Capture the cell that displays the provided text and extract its [X, Y] central coordinate. 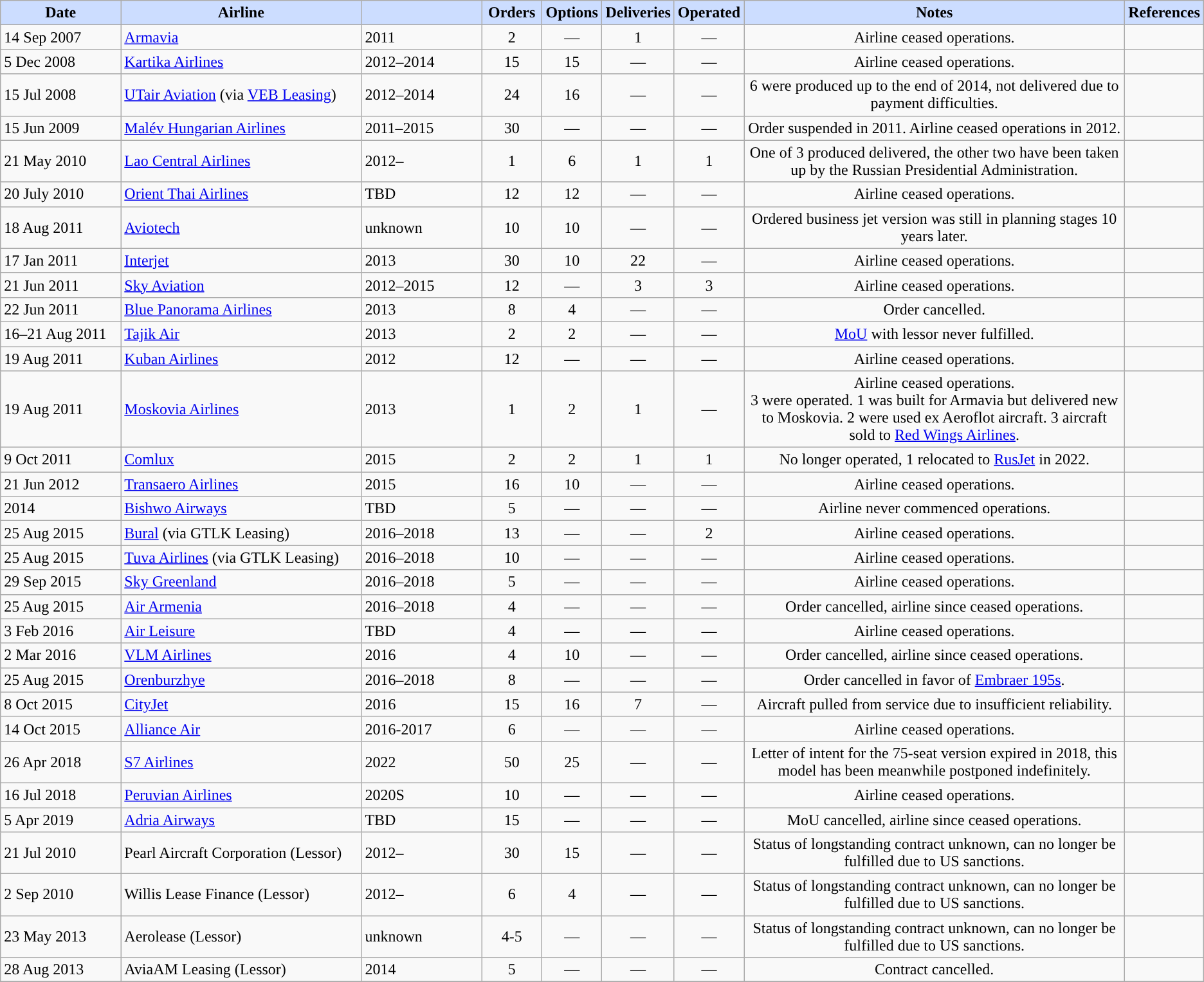
23 May 2013 [60, 936]
21 Jun 2011 [60, 285]
S7 Airlines [241, 761]
21 May 2010 [60, 161]
Sky Greenland [241, 582]
Air Armenia [241, 606]
25 [572, 761]
Kartika Airlines [241, 62]
MoU with lessor never fulfilled. [935, 334]
CityJet [241, 704]
14 Oct 2015 [60, 729]
Airline [241, 13]
Tuva Airlines (via GTLK Leasing) [241, 558]
Aerolease (Lessor) [241, 936]
Willis Lease Finance (Lessor) [241, 895]
3 Feb 2016 [60, 631]
13 [512, 533]
Interjet [241, 260]
17 Jan 2011 [60, 260]
Pearl Aircraft Corporation (Lessor) [241, 853]
2016-2017 [422, 729]
Order cancelled in favor of Embraer 195s. [935, 680]
8 Oct 2015 [60, 704]
Tajik Air [241, 334]
Bishwo Airways [241, 509]
6 were produced up to the end of 2014, not delivered due to payment difficulties. [935, 95]
Aircraft pulled from service due to insufficient reliability. [935, 704]
28 Aug 2013 [60, 970]
Transaero Airlines [241, 484]
26 Apr 2018 [60, 761]
2022 [422, 761]
14 Sep 2007 [60, 37]
22 [638, 260]
Order cancelled. [935, 309]
Comlux [241, 460]
Kuban Airlines [241, 358]
Armavia [241, 37]
7 [638, 704]
29 Sep 2015 [60, 582]
16–21 Aug 2011 [60, 334]
21 Jun 2012 [60, 484]
Orders [512, 13]
5 Dec 2008 [60, 62]
Order suspended in 2011. Airline ceased operations in 2012. [935, 128]
Operated [709, 13]
No longer operated, 1 relocated to RusJet in 2022. [935, 460]
Options [572, 13]
Alliance Air [241, 729]
15 Jun 2009 [60, 128]
Orient Thai Airlines [241, 194]
Date [60, 13]
Moskovia Airlines [241, 409]
Air Leisure [241, 631]
20 July 2010 [60, 194]
Notes [935, 13]
2011–2015 [422, 128]
2012 [422, 358]
2 Sep 2010 [60, 895]
2012–2015 [422, 285]
Bural (via GTLK Leasing) [241, 533]
Deliveries [638, 13]
18 Aug 2011 [60, 228]
Blue Panorama Airlines [241, 309]
UTair Aviation (via VEB Leasing) [241, 95]
4-5 [512, 936]
2020S [422, 795]
Adria Airways [241, 820]
MoU cancelled, airline since ceased operations. [935, 820]
9 Oct 2011 [60, 460]
2011 [422, 37]
Sky Aviation [241, 285]
Lao Central Airlines [241, 161]
2 Mar 2016 [60, 655]
One of 3 produced delivered, the other two have been taken up by the Russian Presidential Administration. [935, 161]
Malév Hungarian Airlines [241, 128]
AviaAM Leasing (Lessor) [241, 970]
21 Jul 2010 [60, 853]
15 Jul 2008 [60, 95]
16 Jul 2018 [60, 795]
Letter of intent for the 75-seat version expired in 2018, this model has been meanwhile postponed indefinitely. [935, 761]
22 Jun 2011 [60, 309]
Airline never commenced operations. [935, 509]
24 [512, 95]
50 [512, 761]
5 Apr 2019 [60, 820]
Aviotech [241, 228]
Contract cancelled. [935, 970]
VLM Airlines [241, 655]
References [1164, 13]
Orenburzhye [241, 680]
Peruvian Airlines [241, 795]
Ordered business jet version was still in planning stages 10 years later. [935, 228]
